From the cell containing the given text, extract its center point as [x, y] coordinate. 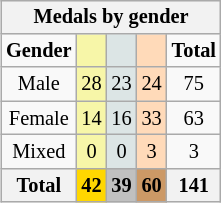
60 [152, 185]
24 [152, 84]
Medals by gender [111, 17]
23 [122, 84]
75 [194, 84]
16 [122, 118]
Mixed [38, 152]
33 [152, 118]
39 [122, 185]
141 [194, 185]
28 [91, 84]
63 [194, 118]
Female [38, 118]
Gender [38, 51]
42 [91, 185]
14 [91, 118]
Male [38, 84]
